For the text-containing cell, return its midpoint in (x, y) coordinate format. 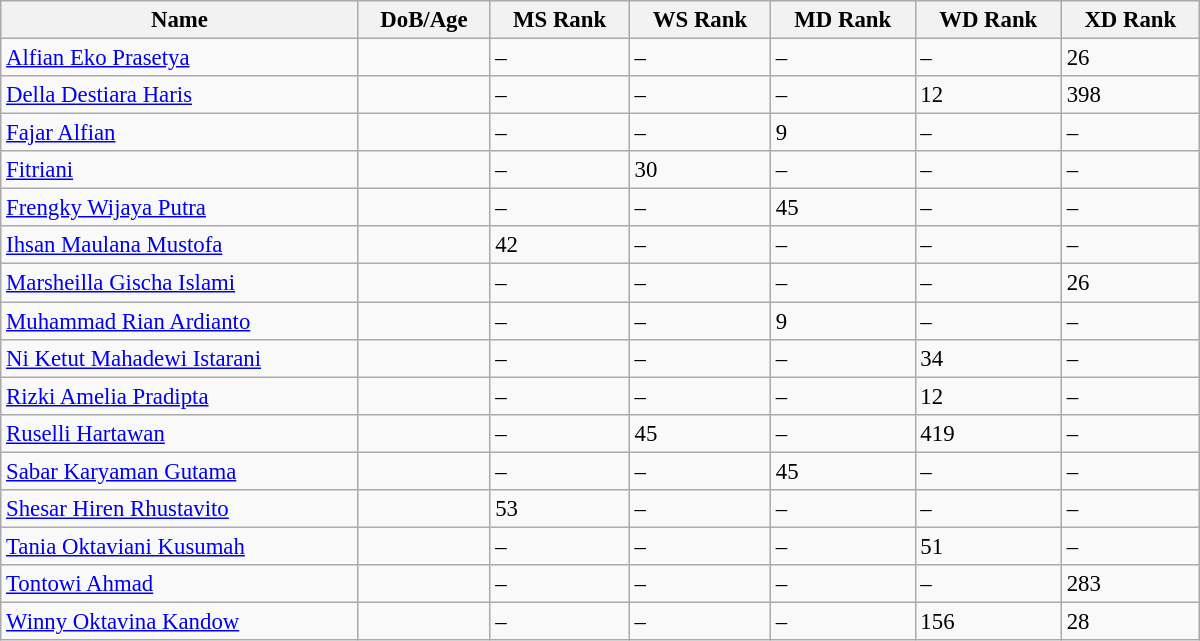
Rizki Amelia Pradipta (180, 396)
Ihsan Maulana Mustofa (180, 245)
Marsheilla Gischa Islami (180, 283)
Della Destiara Haris (180, 95)
WS Rank (700, 20)
XD Rank (1130, 20)
Name (180, 20)
Muhammad Rian Ardianto (180, 321)
Fajar Alfian (180, 133)
28 (1130, 621)
DoB/Age (424, 20)
Sabar Karyaman Gutama (180, 471)
Ruselli Hartawan (180, 433)
34 (988, 358)
Winny Oktavina Kandow (180, 621)
MD Rank (844, 20)
398 (1130, 95)
Tontowi Ahmad (180, 584)
53 (560, 509)
Ni Ketut Mahadewi Istarani (180, 358)
156 (988, 621)
Shesar Hiren Rhustavito (180, 509)
MS Rank (560, 20)
Fitriani (180, 170)
Tania Oktaviani Kusumah (180, 546)
42 (560, 245)
30 (700, 170)
51 (988, 546)
Frengky Wijaya Putra (180, 208)
WD Rank (988, 20)
283 (1130, 584)
Alfian Eko Prasetya (180, 58)
419 (988, 433)
